Detect which cell encompasses the target text, then output its [x, y] center coordinate. 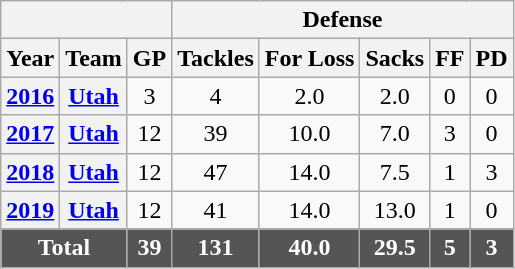
40.0 [310, 248]
Year [30, 58]
13.0 [395, 210]
Team [94, 58]
2019 [30, 210]
7.0 [395, 134]
131 [216, 248]
4 [216, 96]
Tackles [216, 58]
10.0 [310, 134]
FF [450, 58]
41 [216, 210]
47 [216, 172]
GP [149, 58]
Defense [342, 20]
Sacks [395, 58]
7.5 [395, 172]
5 [450, 248]
PD [492, 58]
2016 [30, 96]
For Loss [310, 58]
Total [64, 248]
2017 [30, 134]
2018 [30, 172]
29.5 [395, 248]
